For the text-containing cell, return its midpoint in [x, y] coordinate format. 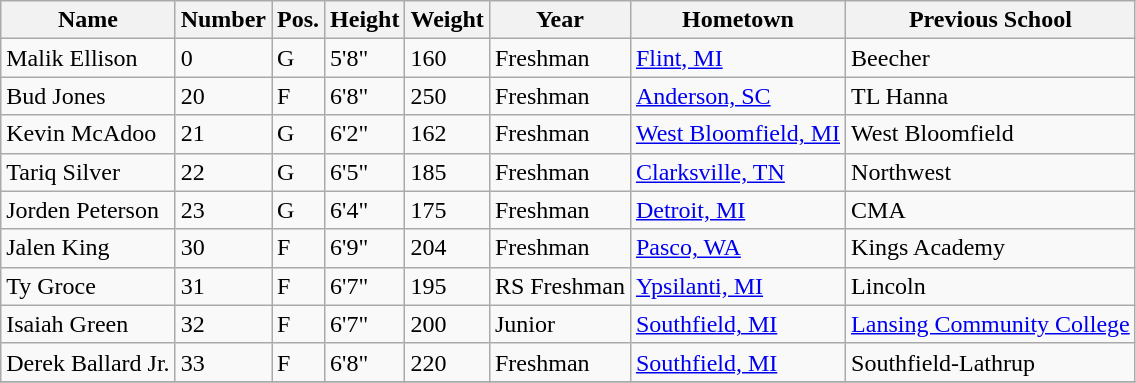
6'4" [365, 210]
Isaiah Green [88, 324]
CMA [991, 210]
Clarksville, TN [738, 172]
160 [447, 58]
West Bloomfield, MI [738, 134]
TL Hanna [991, 96]
Kevin McAdoo [88, 134]
Number [223, 20]
Previous School [991, 20]
Southfield-Lathrup [991, 362]
6'9" [365, 248]
204 [447, 248]
Malik Ellison [88, 58]
Junior [560, 324]
Ypsilanti, MI [738, 286]
195 [447, 286]
Anderson, SC [738, 96]
175 [447, 210]
33 [223, 362]
Lincoln [991, 286]
Name [88, 20]
5'8" [365, 58]
Height [365, 20]
Weight [447, 20]
6'5" [365, 172]
32 [223, 324]
Derek Ballard Jr. [88, 362]
20 [223, 96]
0 [223, 58]
Detroit, MI [738, 210]
Beecher [991, 58]
6'2" [365, 134]
Jalen King [88, 248]
Hometown [738, 20]
RS Freshman [560, 286]
30 [223, 248]
West Bloomfield [991, 134]
Flint, MI [738, 58]
200 [447, 324]
Jorden Peterson [88, 210]
250 [447, 96]
Northwest [991, 172]
Year [560, 20]
Pasco, WA [738, 248]
Tariq Silver [88, 172]
Kings Academy [991, 248]
31 [223, 286]
Pos. [298, 20]
Bud Jones [88, 96]
22 [223, 172]
185 [447, 172]
220 [447, 362]
Ty Groce [88, 286]
Lansing Community College [991, 324]
23 [223, 210]
21 [223, 134]
162 [447, 134]
